Identify which cell holds the provided text, then report its [X, Y] central coordinate. 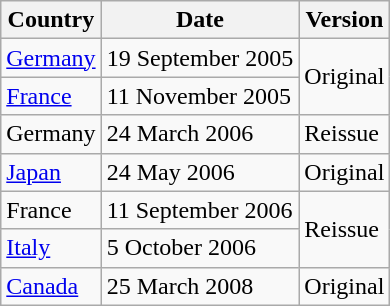
Country [51, 20]
Date [200, 20]
Italy [51, 248]
Canada [51, 286]
24 March 2006 [200, 134]
19 September 2005 [200, 58]
Version [344, 20]
11 September 2006 [200, 210]
Japan [51, 172]
11 November 2005 [200, 96]
25 March 2008 [200, 286]
5 October 2006 [200, 248]
24 May 2006 [200, 172]
